Provide the [x, y] coordinate of the cell's center where the given text is located.  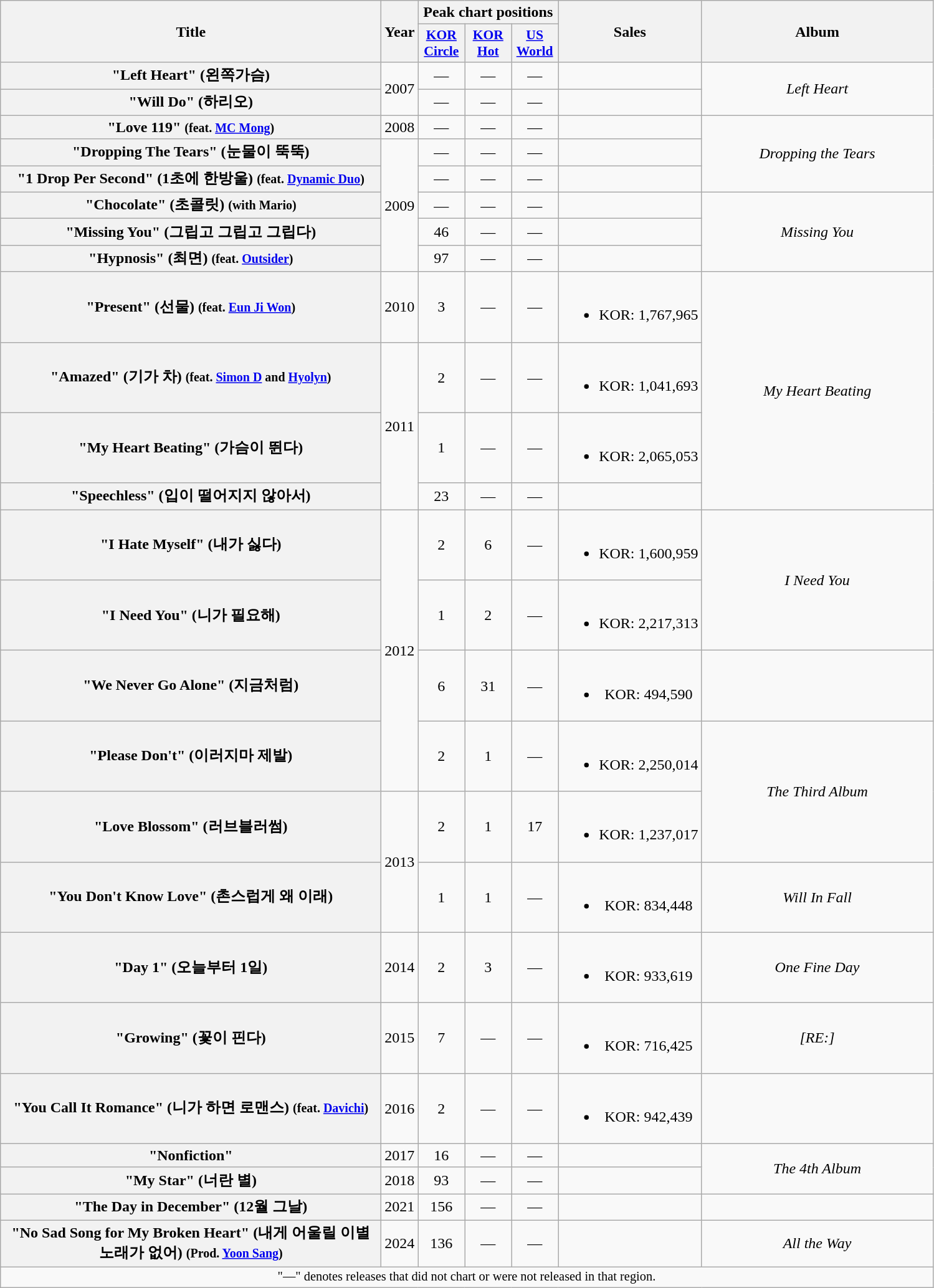
Missing You [817, 232]
KOR: 2,065,053 [630, 447]
KOR: 942,439 [630, 1108]
KOR: 2,217,313 [630, 616]
KOR: 1,237,017 [630, 826]
Sales [630, 31]
"Present" (선물) (feat. Eun Ji Won) [191, 307]
KOR: 1,600,959 [630, 545]
"Dropping The Tears" (눈물이 뚝뚝) [191, 152]
"Please Don't" (이러지마 제발) [191, 756]
Will In Fall [817, 897]
2010 [400, 307]
Title [191, 31]
"Nonfiction" [191, 1155]
2012 [400, 651]
Left Heart [817, 88]
31 [488, 685]
"No Sad Song for My Broken Heart" (내게 어울릴 이별 노래가 없어) (Prod. Yoon Sang) [191, 1243]
KORCircle [441, 44]
"You Don't Know Love" (촌스럽게 왜 이래) [191, 897]
97 [441, 258]
2018 [400, 1180]
2015 [400, 1038]
The 4th Album [817, 1169]
2009 [400, 206]
"Left Heart" (왼쪽가슴) [191, 76]
One Fine Day [817, 967]
"—" denotes releases that did not chart or were not released in that region. [467, 1277]
Album [817, 31]
"My Star" (너란 별) [191, 1180]
"I Hate Myself" (내가 싫다) [191, 545]
136 [441, 1243]
2008 [400, 127]
KOR: 2,250,014 [630, 756]
46 [441, 232]
"The Day in December" (12월 그날) [191, 1208]
KORHot [488, 44]
USWorld [535, 44]
"I Need You" (니가 필요해) [191, 616]
"1 Drop Per Second" (1초에 한방울) (feat. Dynamic Duo) [191, 179]
7 [441, 1038]
"Love Blossom" (러브블러썸) [191, 826]
2011 [400, 426]
KOR: 716,425 [630, 1038]
17 [535, 826]
2013 [400, 862]
"Growing" (꽃이 핀다) [191, 1038]
All the Way [817, 1243]
"Love 119" (feat. MC Mong) [191, 127]
"Chocolate" (초콜릿) (with Mario) [191, 206]
16 [441, 1155]
2024 [400, 1243]
My Heart Beating [817, 391]
2017 [400, 1155]
KOR: 834,448 [630, 897]
2007 [400, 88]
"Amazed" (기가 차) (feat. Simon D and Hyolyn) [191, 378]
2021 [400, 1208]
I Need You [817, 580]
2016 [400, 1108]
KOR: 1,041,693 [630, 378]
[RE:] [817, 1038]
Peak chart positions [488, 12]
KOR: 1,767,965 [630, 307]
KOR: 933,619 [630, 967]
Year [400, 31]
"Hypnosis" (최면) (feat. Outsider) [191, 258]
"Speechless" (입이 떨어지지 않아서) [191, 496]
"My Heart Beating" (가슴이 뛴다) [191, 447]
156 [441, 1208]
Dropping the Tears [817, 153]
The Third Album [817, 791]
"Day 1" (오늘부터 1일) [191, 967]
93 [441, 1180]
"You Call It Romance" (니가 하면 로맨스) (feat. Davichi) [191, 1108]
"We Never Go Alone" (지금처럼) [191, 685]
23 [441, 496]
2014 [400, 967]
KOR: 494,590 [630, 685]
"Missing You" (그립고 그립고 그립다) [191, 232]
"Will Do" (하리오) [191, 102]
